Find where the given text appears and provide that cell's center as [X, Y] coordinate. 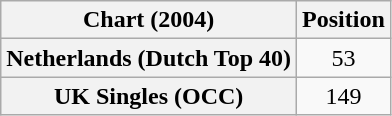
149 [344, 96]
Position [344, 20]
Netherlands (Dutch Top 40) [149, 58]
Chart (2004) [149, 20]
UK Singles (OCC) [149, 96]
53 [344, 58]
